Search for the cell housing the specified text and yield its [X, Y] center coordinate. 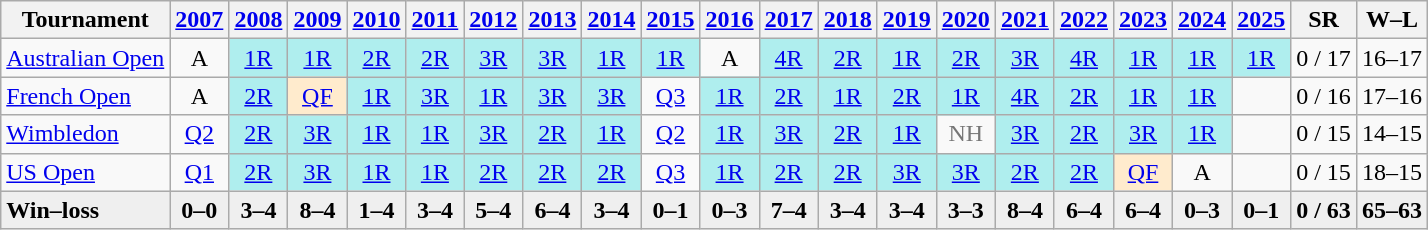
3–3 [966, 210]
US Open [86, 172]
2013 [552, 20]
Tournament [86, 20]
SR [1324, 20]
2022 [1084, 20]
NH [966, 134]
17–16 [1392, 96]
2015 [670, 20]
1–4 [376, 210]
7–4 [788, 210]
Win–loss [86, 210]
2008 [258, 20]
2025 [1262, 20]
18–15 [1392, 172]
5–4 [494, 210]
2020 [966, 20]
0–0 [200, 210]
Q1 [200, 172]
Wimbledon [86, 134]
2011 [435, 20]
2009 [318, 20]
2018 [848, 20]
2007 [200, 20]
0 / 17 [1324, 58]
16–17 [1392, 58]
2010 [376, 20]
65–63 [1392, 210]
W–L [1392, 20]
2017 [788, 20]
0 / 16 [1324, 96]
2016 [730, 20]
2023 [1142, 20]
0 / 63 [1324, 210]
Australian Open [86, 58]
2021 [1024, 20]
2019 [906, 20]
French Open [86, 96]
2024 [1202, 20]
14–15 [1392, 134]
2012 [494, 20]
2014 [612, 20]
